Extract the [x, y] coordinate from the center of the cell holding the provided text.  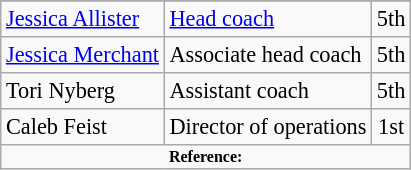
Jessica Allister [82, 19]
Tori Nyberg [82, 90]
Caleb Feist [82, 126]
Jessica Merchant [82, 55]
Head coach [268, 19]
Reference: [206, 156]
Associate head coach [268, 55]
1st [392, 126]
Director of operations [268, 126]
Assistant coach [268, 90]
